Identify which cell holds the provided text, then report its (X, Y) central coordinate. 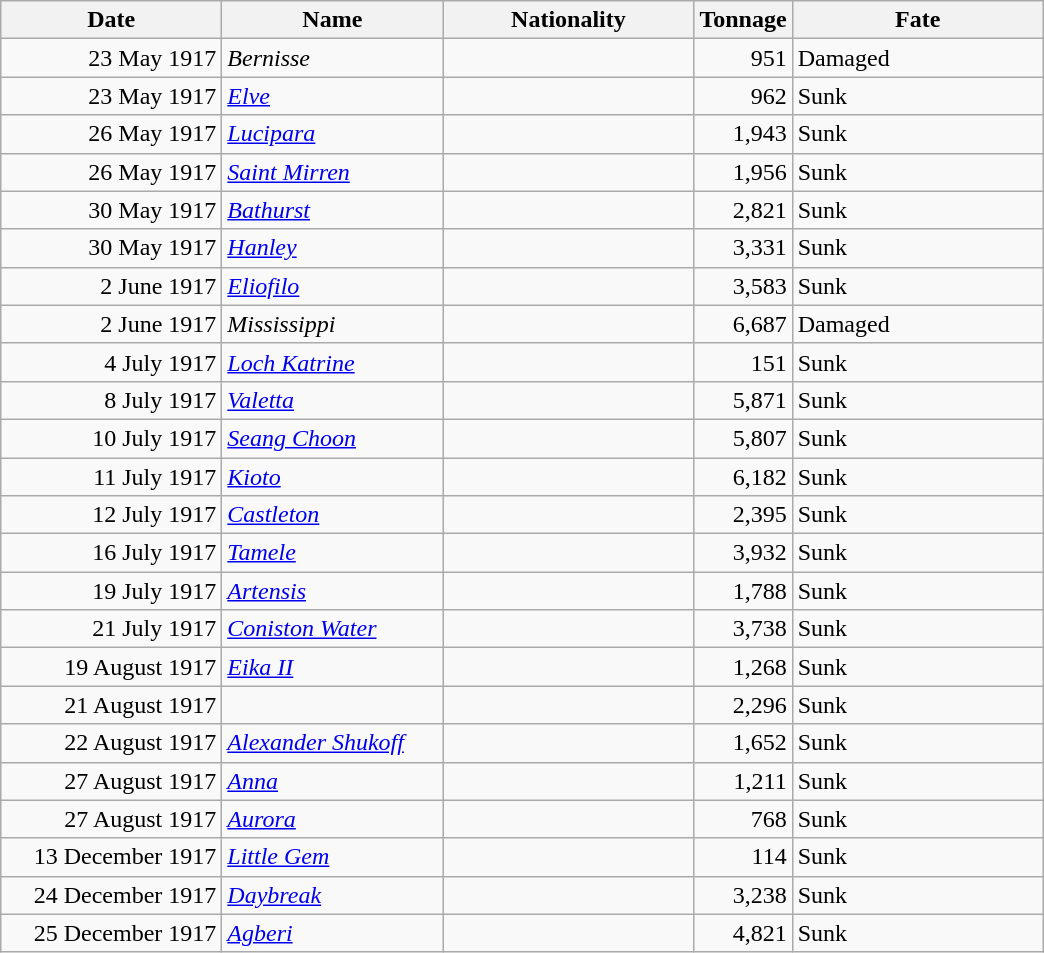
3,331 (743, 248)
114 (743, 857)
Daybreak (332, 895)
Name (332, 20)
4 July 1917 (112, 362)
962 (743, 96)
1,268 (743, 667)
151 (743, 362)
Tonnage (743, 20)
3,238 (743, 895)
13 December 1917 (112, 857)
1,211 (743, 781)
19 August 1917 (112, 667)
Anna (332, 781)
3,738 (743, 629)
10 July 1917 (112, 438)
Aurora (332, 819)
16 July 1917 (112, 553)
5,871 (743, 400)
Coniston Water (332, 629)
Eliofilo (332, 286)
Agberi (332, 933)
21 August 1917 (112, 705)
1,943 (743, 134)
21 July 1917 (112, 629)
Loch Katrine (332, 362)
19 July 1917 (112, 591)
3,932 (743, 553)
Eika II (332, 667)
5,807 (743, 438)
Valetta (332, 400)
Bernisse (332, 58)
Lucipara (332, 134)
Little Gem (332, 857)
6,182 (743, 477)
Artensis (332, 591)
Bathurst (332, 210)
25 December 1917 (112, 933)
Fate (918, 20)
Nationality (568, 20)
2,296 (743, 705)
11 July 1917 (112, 477)
22 August 1917 (112, 743)
Saint Mirren (332, 172)
Mississippi (332, 324)
Kioto (332, 477)
2,821 (743, 210)
1,652 (743, 743)
Alexander Shukoff (332, 743)
8 July 1917 (112, 400)
Tamele (332, 553)
6,687 (743, 324)
24 December 1917 (112, 895)
12 July 1917 (112, 515)
1,788 (743, 591)
768 (743, 819)
Date (112, 20)
Elve (332, 96)
951 (743, 58)
Seang Choon (332, 438)
1,956 (743, 172)
Castleton (332, 515)
4,821 (743, 933)
2,395 (743, 515)
3,583 (743, 286)
Hanley (332, 248)
